Search for the cell housing the specified text and yield its (X, Y) center coordinate. 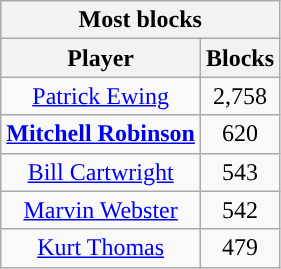
Mitchell Robinson (101, 134)
Blocks (240, 58)
Player (101, 58)
479 (240, 248)
Bill Cartwright (101, 172)
Most blocks (140, 20)
620 (240, 134)
542 (240, 210)
543 (240, 172)
2,758 (240, 96)
Patrick Ewing (101, 96)
Marvin Webster (101, 210)
Kurt Thomas (101, 248)
